Return the [X, Y] coordinate for the center point of the cell that contains the specified text.  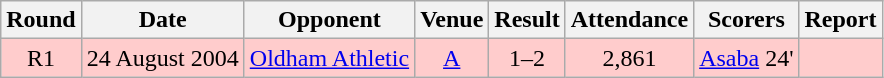
Round [41, 20]
Report [840, 20]
Result [527, 20]
Asaba 24' [746, 58]
Opponent [329, 20]
R1 [41, 58]
1–2 [527, 58]
Attendance [629, 20]
Venue [452, 20]
Oldham Athletic [329, 58]
A [452, 58]
Date [162, 20]
2,861 [629, 58]
24 August 2004 [162, 58]
Scorers [746, 20]
